From the cell containing the given text, extract its center point as (X, Y) coordinate. 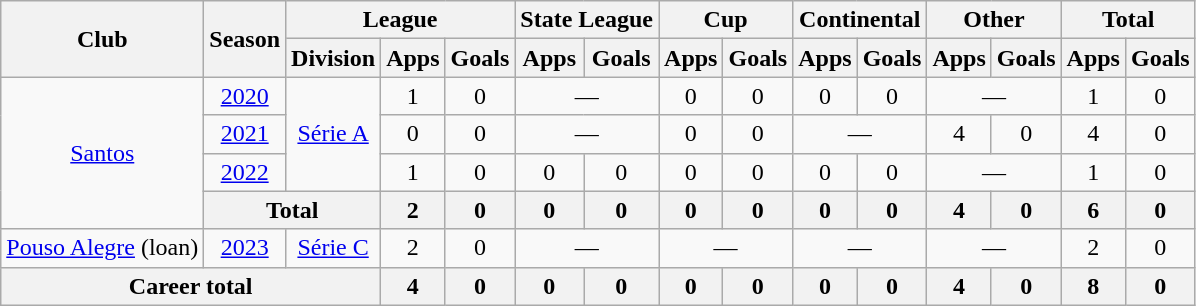
Santos (102, 153)
2023 (245, 248)
Career total (191, 286)
6 (1093, 210)
2021 (245, 134)
Pouso Alegre (loan) (102, 248)
Season (245, 39)
State League (587, 20)
Série C (334, 248)
Club (102, 39)
8 (1093, 286)
League (400, 20)
Série A (334, 134)
Cup (726, 20)
2022 (245, 172)
Other (994, 20)
Division (334, 58)
Continental (860, 20)
2020 (245, 96)
